Output the (X, Y) coordinate of the center of the cell containing the given text.  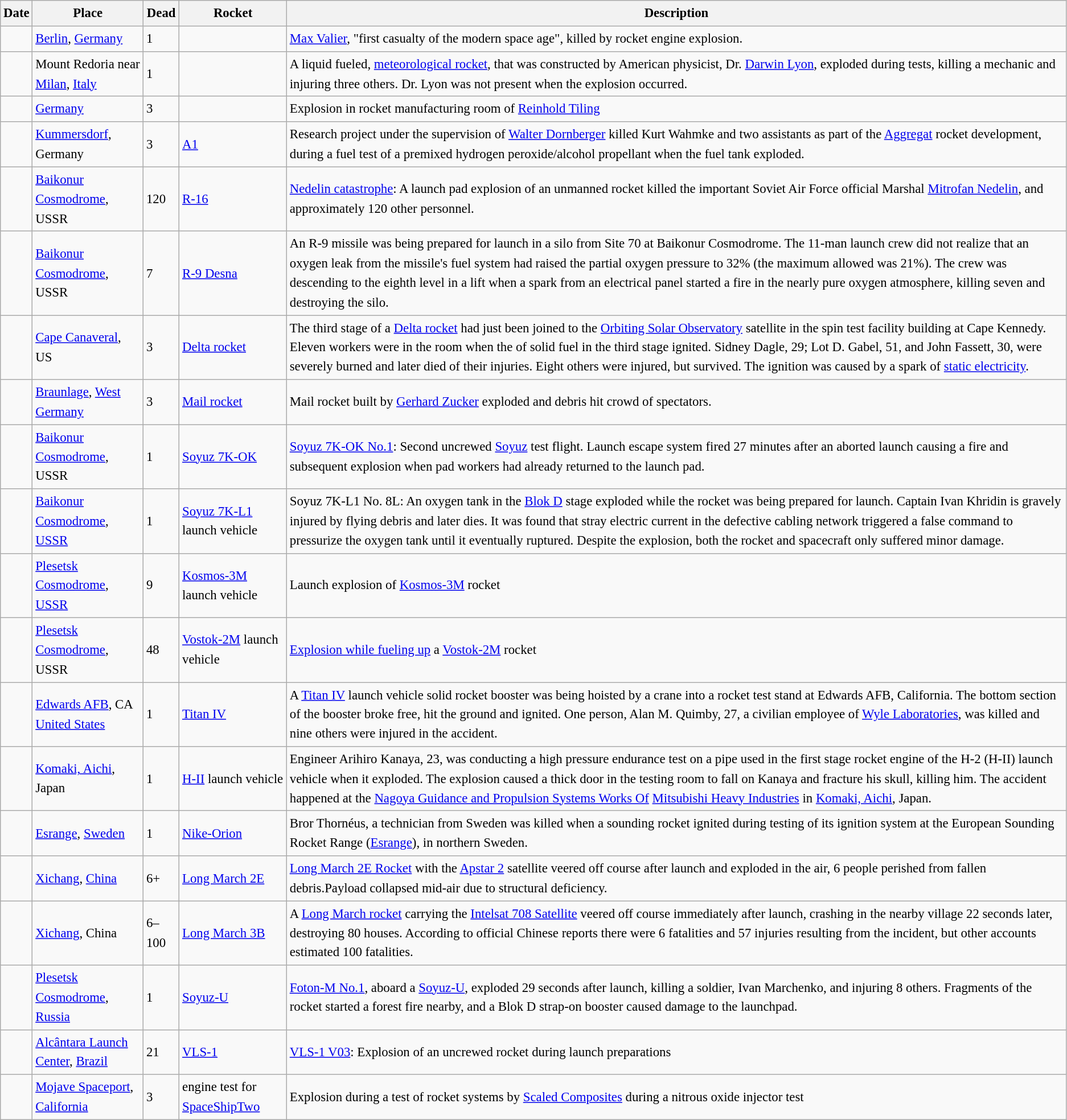
Esrange, Sweden (88, 833)
7 (162, 273)
Kosmos-3M launch vehicle (233, 585)
Launch explosion of Kosmos-3M rocket (676, 585)
Mount Redoria near Milan, Italy (88, 74)
H-II launch vehicle (233, 779)
Dead (162, 14)
Cape Canaveral, US (88, 347)
Edwards AFB, CA United States (88, 715)
Germany (88, 109)
Alcântara Launch Center, Brazil (88, 1052)
Mail rocket built by Gerhard Zucker exploded and debris hit crowd of spectators. (676, 402)
Braunlage, West Germany (88, 402)
Explosion while fueling up a Vostok-2M rocket (676, 650)
48 (162, 650)
Place (88, 14)
Soyuz 7K-L1 launch vehicle (233, 521)
Soyuz 7K-OK (233, 456)
VLS-1 (233, 1052)
120 (162, 199)
Mojave Spaceport, California (88, 1097)
Long March 3B (233, 933)
Vostok-2M launch vehicle (233, 650)
Titan IV (233, 715)
Berlin, Germany (88, 39)
6+ (162, 879)
Description (676, 14)
A1 (233, 145)
Plesetsk Cosmodrome, Russia (88, 997)
Long March 2E (233, 879)
21 (162, 1052)
Mail rocket (233, 402)
Kummersdorf, Germany (88, 145)
Explosion during a test of rocket systems by Scaled Composites during a nitrous oxide injector test (676, 1097)
Nike-Orion (233, 833)
R-9 Desna (233, 273)
Komaki, Aichi, Japan (88, 779)
VLS-1 V03: Explosion of an uncrewed rocket during launch preparations (676, 1052)
Delta rocket (233, 347)
Rocket (233, 14)
Explosion in rocket manufacturing room of Reinhold Tiling (676, 109)
engine test for SpaceShipTwo (233, 1097)
Soyuz-U (233, 997)
Max Valier, "first casualty of the modern space age", killed by rocket engine explosion. (676, 39)
9 (162, 585)
Date (17, 14)
R-16 (233, 199)
6–100 (162, 933)
